Capture the cell that displays the provided text and extract its [X, Y] central coordinate. 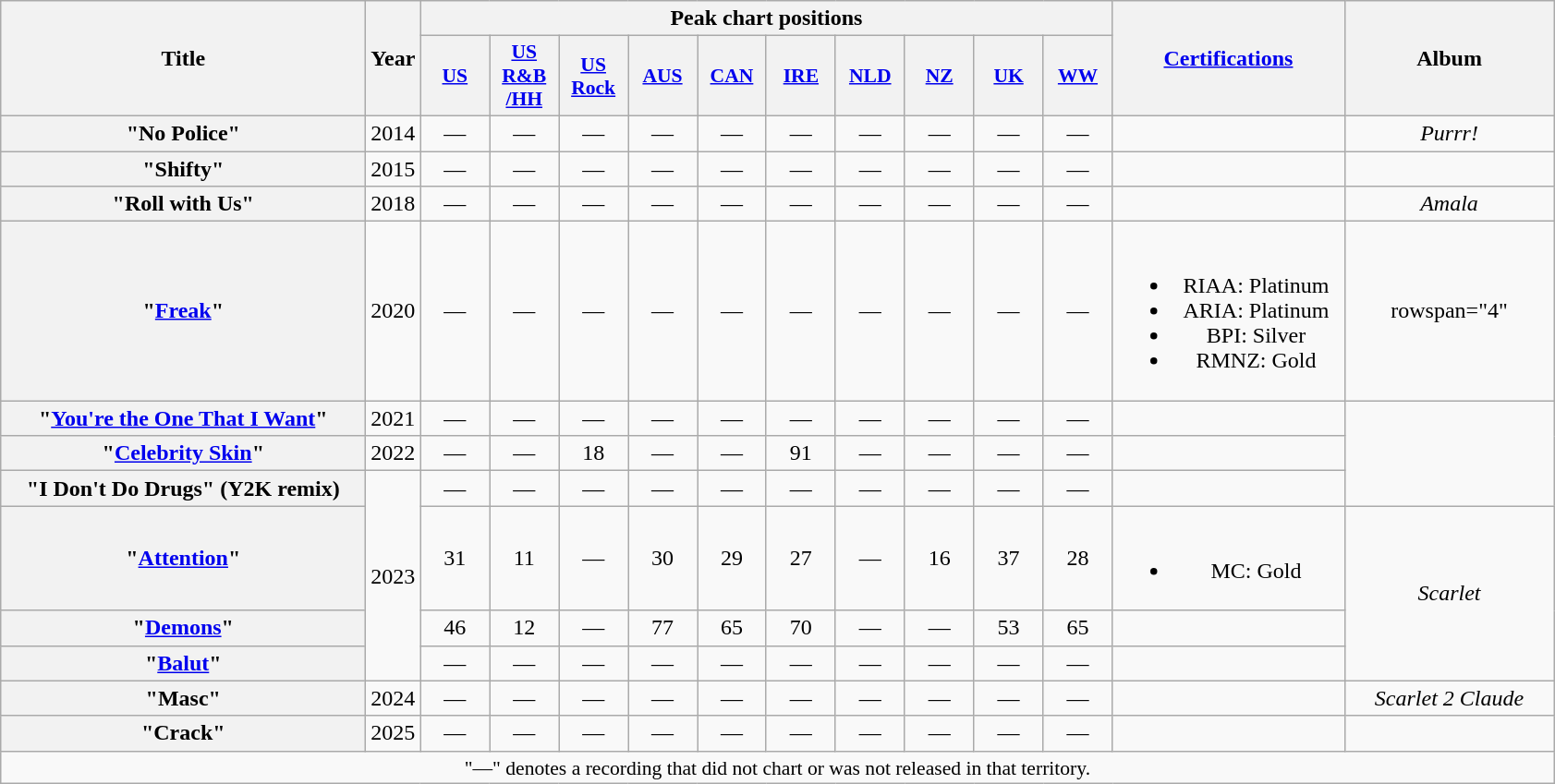
"Demons" [183, 628]
46 [455, 628]
AUS [663, 76]
11 [525, 558]
31 [455, 558]
WW [1077, 76]
37 [1009, 558]
"Roll with Us" [183, 204]
"Balut" [183, 663]
CAN [732, 76]
UK [1009, 76]
18 [593, 453]
2024 [394, 698]
Peak chart positions [767, 18]
16 [939, 558]
"No Police" [183, 133]
"Masc" [183, 698]
Scarlet 2 Claude [1449, 698]
2020 [394, 311]
2023 [394, 576]
USR&B/HH [525, 76]
"Celebrity Skin" [183, 453]
Title [183, 59]
MC: Gold [1229, 558]
12 [525, 628]
27 [800, 558]
"Attention" [183, 558]
2018 [394, 204]
70 [800, 628]
91 [800, 453]
"—" denotes a recording that did not chart or was not released in that territory. [778, 767]
RIAA: PlatinumARIA: PlatinumBPI: SilverRMNZ: Gold [1229, 311]
2015 [394, 169]
"Shifty" [183, 169]
Amala [1449, 204]
NZ [939, 76]
"Freak" [183, 311]
Album [1449, 59]
28 [1077, 558]
NLD [870, 76]
2025 [394, 733]
Certifications [1229, 59]
IRE [800, 76]
USRock [593, 76]
Purrr! [1449, 133]
"I Don't Do Drugs" (Y2K remix) [183, 488]
"You're the One That I Want" [183, 418]
Year [394, 59]
"Crack" [183, 733]
US [455, 76]
77 [663, 628]
30 [663, 558]
53 [1009, 628]
2022 [394, 453]
rowspan="4" [1449, 311]
2014 [394, 133]
Scarlet [1449, 593]
29 [732, 558]
2021 [394, 418]
